Return the (X, Y) coordinate for the center point of the cell that contains the specified text.  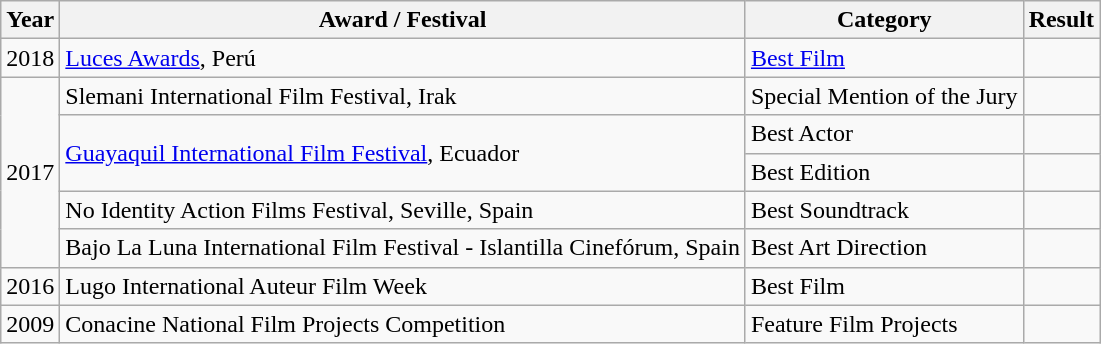
Best Art Direction (884, 248)
Conacine National Film Projects Competition (403, 324)
Award / Festival (403, 20)
Category (884, 20)
Best Actor (884, 134)
2018 (30, 58)
Special Mention of the Jury (884, 96)
Feature Film Projects (884, 324)
Best Soundtrack (884, 210)
Year (30, 20)
No Identity Action Films Festival, Seville, Spain (403, 210)
Result (1061, 20)
Luces Awards, Perú (403, 58)
Best Edition (884, 172)
2009 (30, 324)
Slemani International Film Festival, Irak (403, 96)
Bajo La Luna International Film Festival - Islantilla Cinefórum, Spain (403, 248)
Lugo International Auteur Film Week (403, 286)
2016 (30, 286)
Guayaquil International Film Festival, Ecuador (403, 153)
2017 (30, 172)
